Return the [X, Y] coordinate for the center point of the cell that contains the specified text.  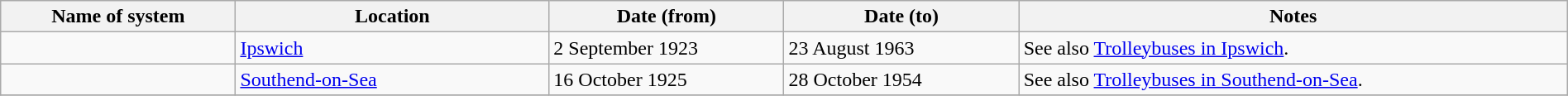
See also Trolleybuses in Southend-on-Sea. [1293, 79]
Location [392, 17]
Ipswich [392, 48]
23 August 1963 [901, 48]
Notes [1293, 17]
See also Trolleybuses in Ipswich. [1293, 48]
2 September 1923 [667, 48]
28 October 1954 [901, 79]
Date (from) [667, 17]
16 October 1925 [667, 79]
Southend-on-Sea [392, 79]
Date (to) [901, 17]
Name of system [118, 17]
